Search for the cell housing the specified text and yield its [x, y] center coordinate. 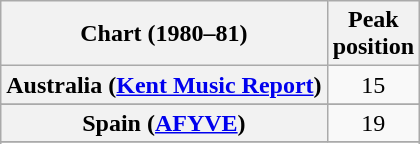
Spain (AFYVE) [164, 123]
19 [373, 123]
15 [373, 85]
Australia (Kent Music Report) [164, 85]
Chart (1980–81) [164, 34]
Peakposition [373, 34]
